Extract the (x, y) coordinate from the center of the cell holding the provided text.  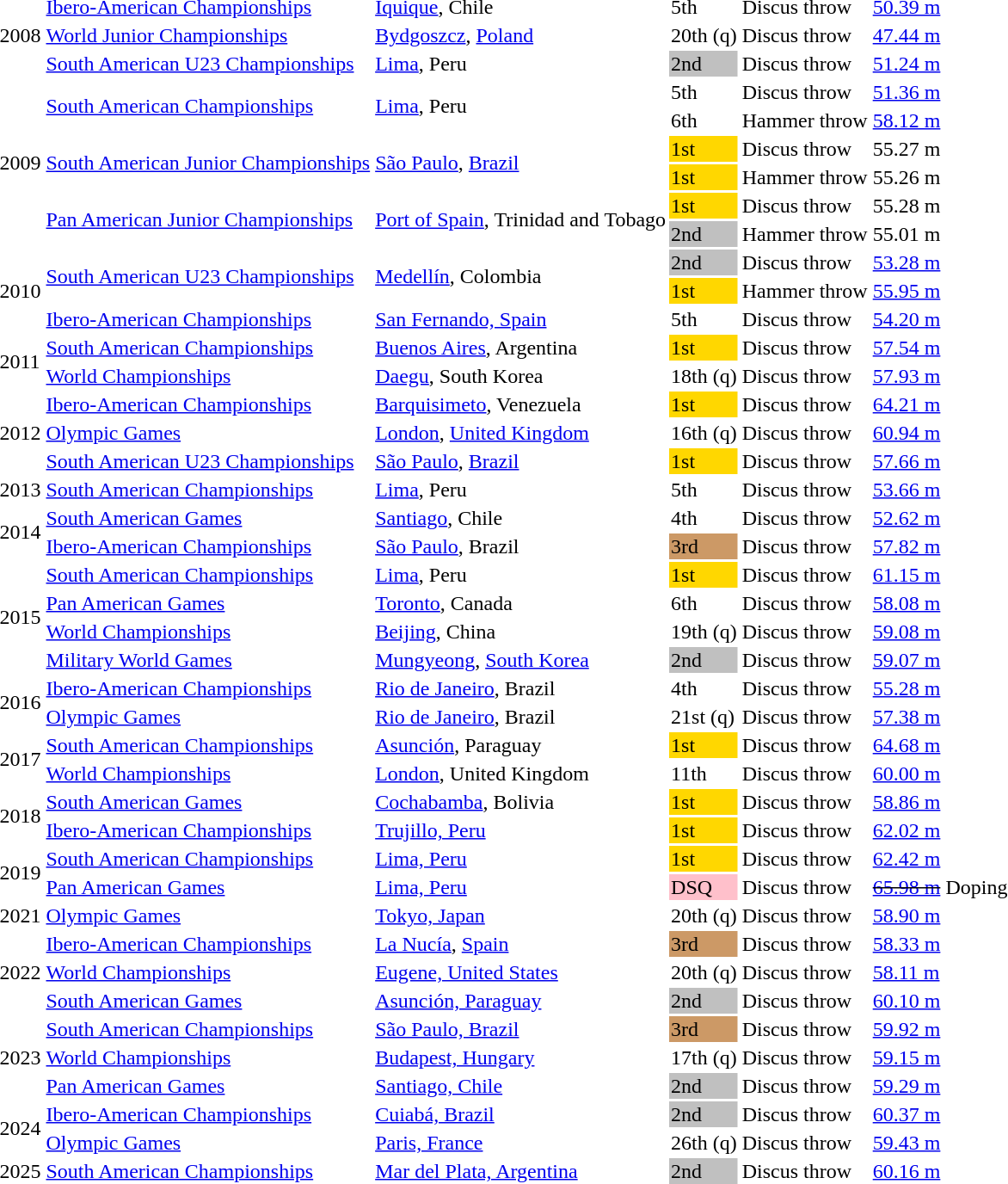
62.42 m (907, 859)
59.43 m (907, 1143)
Paris, France (521, 1143)
Mungyeong, South Korea (521, 660)
26th (q) (704, 1143)
51.24 m (907, 64)
Cuiabá, Brazil (521, 1114)
Port of Spain, Trinidad and Tobago (521, 220)
Tokyo, Japan (521, 916)
Pan American Junior Championships (208, 220)
Mar del Plata, Argentina (521, 1171)
World Junior Championships (208, 35)
18th (q) (704, 376)
53.66 m (907, 490)
Barquisimeto, Venezuela (521, 404)
55.27 m (907, 149)
58.33 m (907, 944)
11th (704, 774)
Daegu, South Korea (521, 376)
55.95 m (907, 291)
San Fernando, Spain (521, 319)
53.28 m (907, 262)
La Nucía, Spain (521, 944)
62.02 m (907, 830)
52.62 m (907, 518)
Buenos Aires, Argentina (521, 348)
60.10 m (907, 1001)
57.66 m (907, 461)
Trujillo, Peru (521, 830)
60.37 m (907, 1114)
57.82 m (907, 546)
58.86 m (907, 802)
51.36 m (907, 92)
59.29 m (907, 1086)
57.38 m (907, 717)
58.11 m (907, 972)
58.12 m (907, 120)
59.15 m (907, 1058)
Beijing, China (521, 632)
DSQ (704, 887)
65.98 m (907, 887)
Eugene, United States (521, 972)
64.21 m (907, 404)
Toronto, Canada (521, 603)
Bydgoszcz, Poland (521, 35)
South American Junior Championships (208, 163)
60.16 m (907, 1171)
47.44 m (907, 35)
55.26 m (907, 177)
54.20 m (907, 319)
60.00 m (907, 774)
17th (q) (704, 1058)
59.08 m (907, 632)
Military World Games (208, 660)
19th (q) (704, 632)
55.01 m (907, 234)
58.08 m (907, 603)
59.07 m (907, 660)
59.92 m (907, 1029)
Budapest, Hungary (521, 1058)
58.90 m (907, 916)
16th (q) (704, 433)
57.54 m (907, 348)
21st (q) (704, 717)
Cochabamba, Bolivia (521, 802)
61.15 m (907, 575)
60.94 m (907, 433)
57.93 m (907, 376)
Medellín, Colombia (521, 277)
64.68 m (907, 745)
